Find where the given text appears and provide that cell's center as (x, y) coordinate. 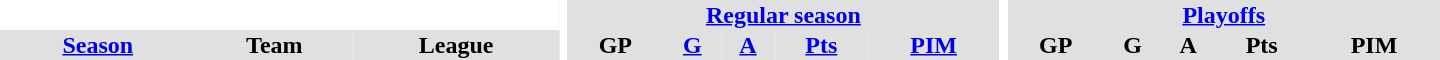
Playoffs (1224, 15)
Regular season (783, 15)
Season (98, 45)
League (456, 45)
Team (274, 45)
